Identify which cell holds the provided text, then report its (x, y) central coordinate. 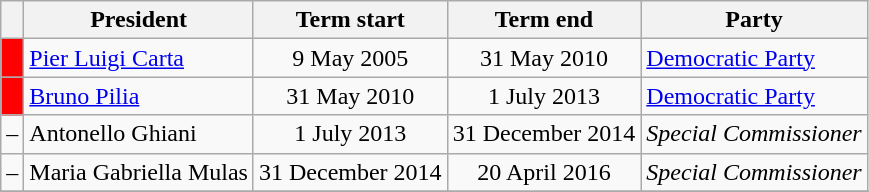
20 April 2016 (544, 172)
Party (754, 20)
9 May 2005 (350, 58)
President (139, 20)
Term end (544, 20)
Term start (350, 20)
Bruno Pilia (139, 96)
Antonello Ghiani (139, 134)
Maria Gabriella Mulas (139, 172)
Pier Luigi Carta (139, 58)
